Locate the cell with the specified text and output its [X, Y] center coordinate. 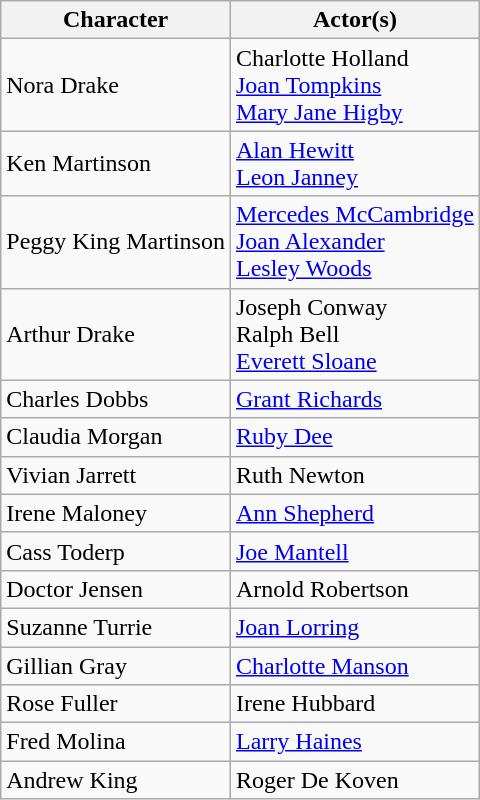
Character [116, 20]
Claudia Morgan [116, 437]
Actor(s) [354, 20]
Ruth Newton [354, 475]
Larry Haines [354, 742]
Ruby Dee [354, 437]
Doctor Jensen [116, 589]
Rose Fuller [116, 704]
Arthur Drake [116, 334]
Fred Molina [116, 742]
Andrew King [116, 780]
Joan Lorring [354, 627]
Peggy King Martinson [116, 242]
Irene Maloney [116, 513]
Mercedes McCambridgeJoan AlexanderLesley Woods [354, 242]
Grant Richards [354, 399]
Suzanne Turrie [116, 627]
Ann Shepherd [354, 513]
Charlotte Manson [354, 665]
Joseph ConwayRalph BellEverett Sloane [354, 334]
Roger De Koven [354, 780]
Ken Martinson [116, 164]
Joe Mantell [354, 551]
Vivian Jarrett [116, 475]
Charles Dobbs [116, 399]
Cass Toderp [116, 551]
Irene Hubbard [354, 704]
Alan HewittLeon Janney [354, 164]
Nora Drake [116, 85]
Gillian Gray [116, 665]
Arnold Robertson [354, 589]
Charlotte HollandJoan TompkinsMary Jane Higby [354, 85]
